Scan for the cell matching the given text and deliver its (X, Y) coordinate at center. 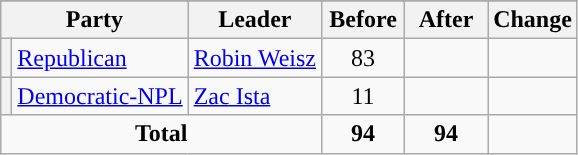
Democratic-NPL (100, 96)
Before (364, 20)
Total (162, 134)
Zac Ista (254, 96)
Robin Weisz (254, 58)
After (446, 20)
Republican (100, 58)
Leader (254, 20)
Change (533, 20)
Party (94, 20)
11 (364, 96)
83 (364, 58)
